Find where the given text appears and provide that cell's center as [X, Y] coordinate. 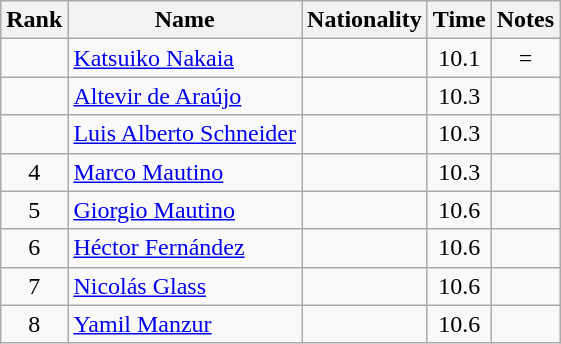
4 [34, 172]
= [525, 58]
7 [34, 286]
Time [459, 20]
Rank [34, 20]
6 [34, 248]
Name [185, 20]
Nicolás Glass [185, 286]
5 [34, 210]
Katsuiko Nakaia [185, 58]
Luis Alberto Schneider [185, 134]
8 [34, 324]
Héctor Fernández [185, 248]
Giorgio Mautino [185, 210]
Marco Mautino [185, 172]
Nationality [365, 20]
10.1 [459, 58]
Yamil Manzur [185, 324]
Notes [525, 20]
Altevir de Araújo [185, 96]
